Locate the cell with the specified text and output its [x, y] center coordinate. 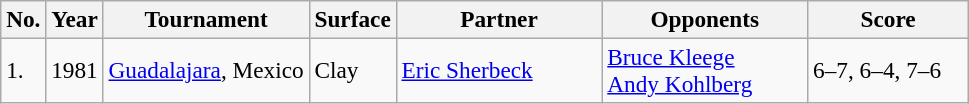
Score [888, 19]
1981 [74, 70]
Clay [352, 70]
Tournament [206, 19]
Opponents [705, 19]
Eric Sherbeck [499, 70]
Guadalajara, Mexico [206, 70]
Surface [352, 19]
1. [24, 70]
Partner [499, 19]
No. [24, 19]
Bruce Kleege Andy Kohlberg [705, 70]
6–7, 6–4, 7–6 [888, 70]
Year [74, 19]
